Locate the cell with the specified text and output its [X, Y] center coordinate. 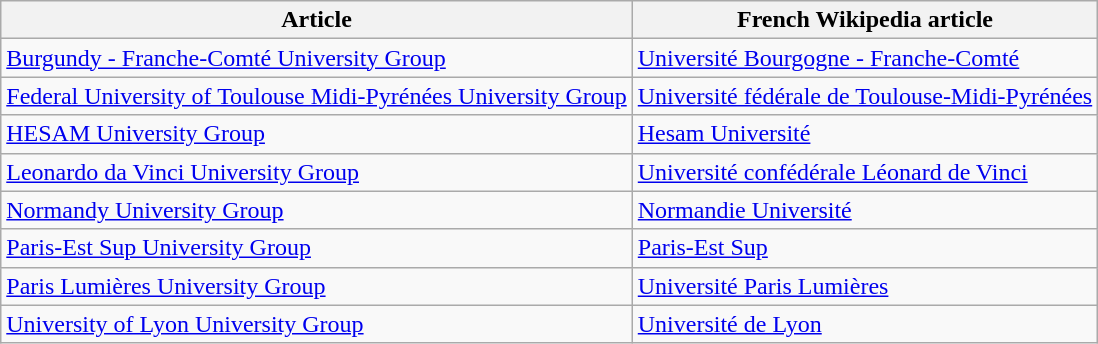
University of Lyon University Group [317, 324]
Hesam Université [864, 134]
Leonardo da Vinci University Group [317, 172]
Burgundy - Franche-Comté University Group [317, 58]
Université Paris Lumières [864, 286]
Université confédérale Léonard de Vinci [864, 172]
Federal University of Toulouse Midi-Pyrénées University Group [317, 96]
Université fédérale de Toulouse-Midi-Pyrénées [864, 96]
Paris-Est Sup [864, 248]
Normandie Université [864, 210]
Paris Lumières University Group [317, 286]
Université de Lyon [864, 324]
Université Bourgogne - Franche-Comté [864, 58]
Article [317, 20]
French Wikipedia article [864, 20]
Paris-Est Sup University Group [317, 248]
Normandy University Group [317, 210]
HESAM University Group [317, 134]
